Capture the cell that displays the provided text and extract its (x, y) central coordinate. 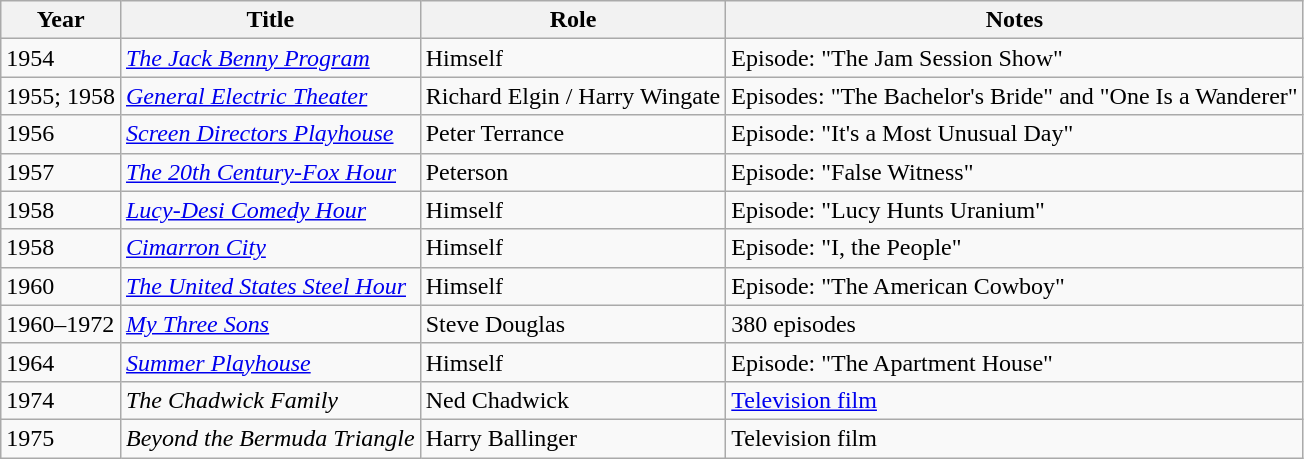
1974 (61, 400)
1975 (61, 438)
Screen Directors Playhouse (270, 134)
1956 (61, 134)
Beyond the Bermuda Triangle (270, 438)
1964 (61, 362)
Richard Elgin / Harry Wingate (573, 96)
1955; 1958 (61, 96)
Peter Terrance (573, 134)
Summer Playhouse (270, 362)
Steve Douglas (573, 324)
Role (573, 20)
Harry Ballinger (573, 438)
Peterson (573, 172)
1960–1972 (61, 324)
Year (61, 20)
General Electric Theater (270, 96)
The Jack Benny Program (270, 58)
Episode: "I, the People" (1014, 248)
Episode: "The Apartment House" (1014, 362)
My Three Sons (270, 324)
The Chadwick Family (270, 400)
Episode: "The American Cowboy" (1014, 286)
Episode: "The Jam Session Show" (1014, 58)
1954 (61, 58)
Cimarron City (270, 248)
The 20th Century-Fox Hour (270, 172)
380 episodes (1014, 324)
Notes (1014, 20)
Ned Chadwick (573, 400)
1960 (61, 286)
1957 (61, 172)
Lucy-Desi Comedy Hour (270, 210)
Episode: "It's a Most Unusual Day" (1014, 134)
Title (270, 20)
Episodes: "The Bachelor's Bride" and "One Is a Wanderer" (1014, 96)
Episode: "Lucy Hunts Uranium" (1014, 210)
The United States Steel Hour (270, 286)
Episode: "False Witness" (1014, 172)
